Capture the cell that displays the provided text and extract its [x, y] central coordinate. 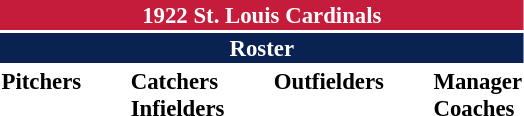
Roster [262, 48]
1922 St. Louis Cardinals [262, 15]
